From the cell containing the given text, extract its center point as (X, Y) coordinate. 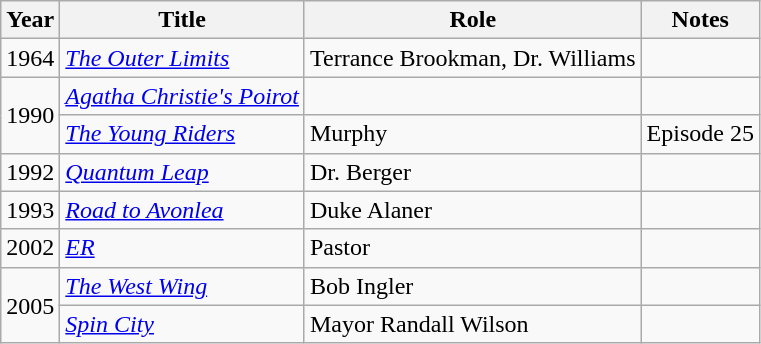
Spin City (182, 324)
1992 (30, 172)
Year (30, 20)
Murphy (472, 134)
ER (182, 248)
Terrance Brookman, Dr. Williams (472, 58)
Agatha Christie's Poirot (182, 96)
2002 (30, 248)
Title (182, 20)
1993 (30, 210)
Dr. Berger (472, 172)
The Young Riders (182, 134)
1990 (30, 115)
Role (472, 20)
1964 (30, 58)
Duke Alaner (472, 210)
Episode 25 (700, 134)
2005 (30, 305)
Pastor (472, 248)
The West Wing (182, 286)
Quantum Leap (182, 172)
Notes (700, 20)
Bob Ingler (472, 286)
The Outer Limits (182, 58)
Road to Avonlea (182, 210)
Mayor Randall Wilson (472, 324)
